From the cell containing the given text, extract its center point as (X, Y) coordinate. 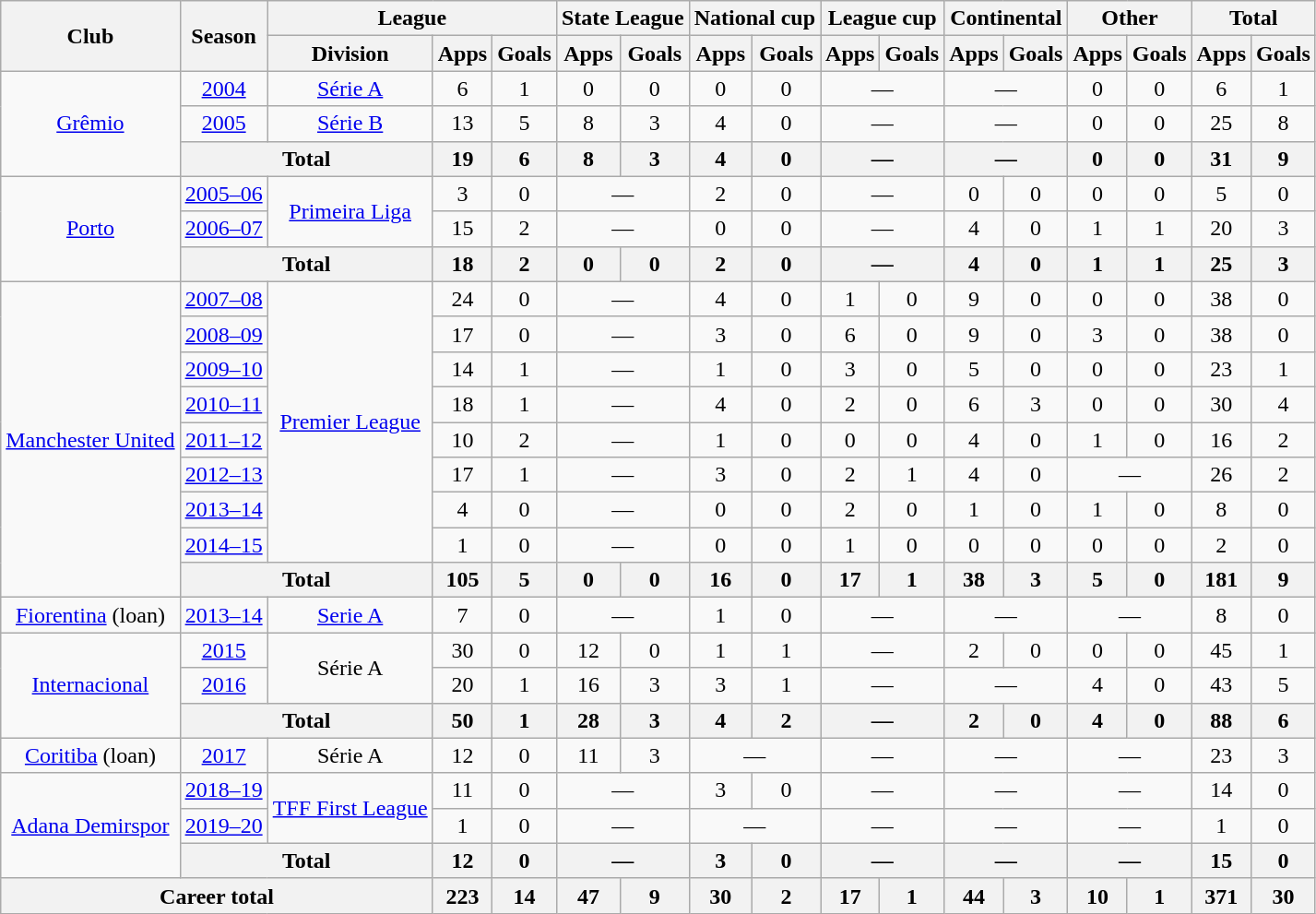
Serie A (350, 615)
105 (462, 580)
National cup (754, 18)
2010–11 (223, 404)
28 (588, 720)
2007–08 (223, 299)
88 (1221, 720)
2006–07 (223, 229)
31 (1221, 159)
13 (462, 124)
181 (1221, 580)
Career total (217, 896)
Continental (1006, 18)
26 (1221, 475)
2015 (223, 650)
2009–10 (223, 369)
League cup (883, 18)
Internacional (90, 685)
2017 (223, 755)
2018–19 (223, 790)
Premier League (350, 421)
Fiorentina (loan) (90, 615)
47 (588, 896)
7 (462, 615)
Série B (350, 124)
45 (1221, 650)
Division (350, 53)
44 (974, 896)
371 (1221, 896)
Coritiba (loan) (90, 755)
43 (1221, 685)
Season (223, 36)
2016 (223, 685)
50 (462, 720)
Manchester United (90, 439)
Porto (90, 229)
League (411, 18)
2012–13 (223, 475)
2005 (223, 124)
Other (1130, 18)
223 (462, 896)
2019–20 (223, 825)
24 (462, 299)
2014–15 (223, 545)
2011–12 (223, 440)
2004 (223, 89)
Club (90, 36)
Primeira Liga (350, 211)
State League (622, 18)
2005–06 (223, 194)
TFF First League (350, 808)
Grêmio (90, 124)
2008–09 (223, 334)
Adana Demirspor (90, 825)
19 (462, 159)
